Scan for the cell matching the given text and deliver its (x, y) coordinate at center. 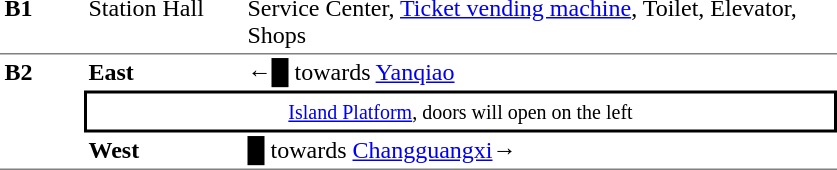
█ towards Changguangxi→ (540, 151)
West (164, 151)
Island Platform, doors will open on the left (460, 111)
B2 (42, 112)
←█ towards Yanqiao (540, 72)
East (164, 72)
